Provide the [x, y] coordinate of the cell's center where the given text is located.  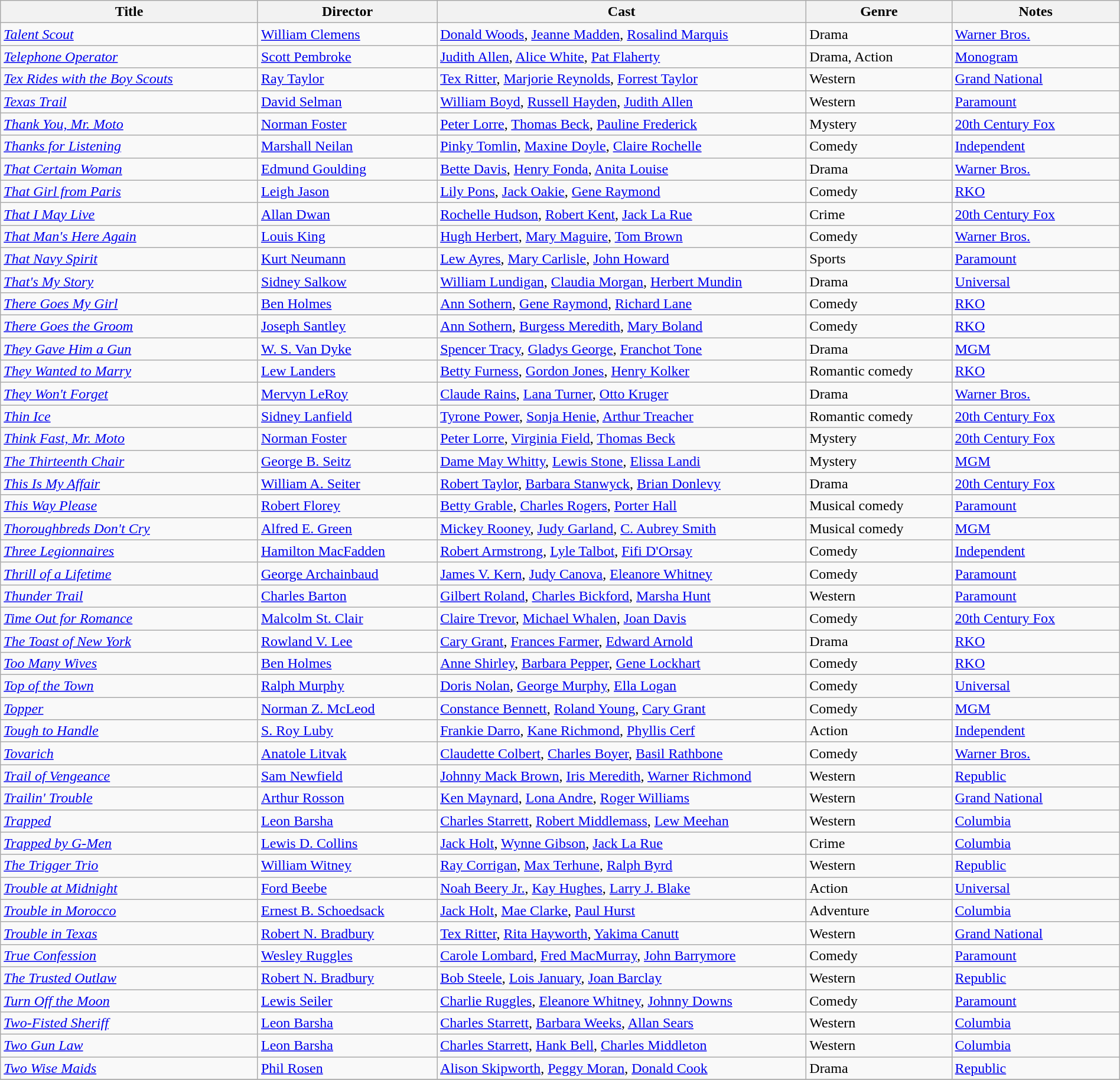
Monogram [1036, 57]
Claire Trevor, Michael Whalen, Joan Davis [621, 618]
Marshall Neilan [347, 146]
Tough to Handle [129, 731]
Doris Nolan, George Murphy, Ella Logan [621, 686]
Spencer Tracy, Gladys George, Franchot Tone [621, 349]
Ken Maynard, Lona Andre, Roger Williams [621, 798]
Genre [879, 12]
Think Fast, Mr. Moto [129, 439]
Cast [621, 12]
Title [129, 12]
Texas Trail [129, 102]
This Is My Affair [129, 484]
Hamilton MacFadden [347, 551]
George Archainbaud [347, 573]
Dame May Whitty, Lewis Stone, Elissa Landi [621, 461]
Scott Pembroke [347, 57]
Top of the Town [129, 686]
Thrill of a Lifetime [129, 573]
Tex Ritter, Rita Hayworth, Yakima Canutt [621, 933]
Ralph Murphy [347, 686]
Lewis D. Collins [347, 843]
James V. Kern, Judy Canova, Eleanore Whitney [621, 573]
Trouble in Morocco [129, 911]
Judith Allen, Alice White, Pat Flaherty [621, 57]
William Witney [347, 866]
Carole Lombard, Fred MacMurray, John Barrymore [621, 955]
Joseph Santley [347, 327]
This Way Please [129, 506]
That Navy Spirit [129, 259]
Allan Dwan [347, 214]
Frankie Darro, Kane Richmond, Phyllis Cerf [621, 731]
Noah Beery Jr., Kay Hughes, Larry J. Blake [621, 888]
Tyrone Power, Sonja Henie, Arthur Treacher [621, 416]
Thank You, Mr. Moto [129, 124]
The Toast of New York [129, 641]
Charles Starrett, Robert Middlemass, Lew Meehan [621, 821]
They Won't Forget [129, 394]
Peter Lorre, Thomas Beck, Pauline Frederick [621, 124]
Phil Rosen [347, 1068]
Bette Davis, Henry Fonda, Anita Louise [621, 169]
Tovarich [129, 753]
Lew Ayres, Mary Carlisle, John Howard [621, 259]
Topper [129, 709]
Peter Lorre, Virginia Field, Thomas Beck [621, 439]
Thanks for Listening [129, 146]
Talent Scout [129, 34]
Gilbert Roland, Charles Bickford, Marsha Hunt [621, 596]
Director [347, 12]
Arthur Rosson [347, 798]
That I May Live [129, 214]
Charles Starrett, Hank Bell, Charles Middleton [621, 1046]
Two Wise Maids [129, 1068]
The Thirteenth Chair [129, 461]
Mervyn LeRoy [347, 394]
Johnny Mack Brown, Iris Meredith, Warner Richmond [621, 776]
Sidney Salkow [347, 282]
William Boyd, Russell Hayden, Judith Allen [621, 102]
Betty Grable, Charles Rogers, Porter Hall [621, 506]
Ann Sothern, Gene Raymond, Richard Lane [621, 304]
Adventure [879, 911]
Anne Shirley, Barbara Pepper, Gene Lockhart [621, 664]
There Goes My Girl [129, 304]
Time Out for Romance [129, 618]
George B. Seitz [347, 461]
Claude Rains, Lana Turner, Otto Kruger [621, 394]
Trail of Vengeance [129, 776]
Notes [1036, 12]
Robert Taylor, Barbara Stanwyck, Brian Donlevy [621, 484]
Edmund Goulding [347, 169]
Thoroughbreds Don't Cry [129, 528]
Trouble at Midnight [129, 888]
Three Legionnaires [129, 551]
Anatole Litvak [347, 753]
Ray Corrigan, Max Terhune, Ralph Byrd [621, 866]
The Trusted Outlaw [129, 978]
They Gave Him a Gun [129, 349]
Louis King [347, 236]
Sports [879, 259]
Telephone Operator [129, 57]
Rochelle Hudson, Robert Kent, Jack La Rue [621, 214]
Mickey Rooney, Judy Garland, C. Aubrey Smith [621, 528]
Thin Ice [129, 416]
Lewis Seiler [347, 1001]
Charlie Ruggles, Eleanore Whitney, Johnny Downs [621, 1001]
Wesley Ruggles [347, 955]
Alfred E. Green [347, 528]
Trapped by G-Men [129, 843]
David Selman [347, 102]
Bob Steele, Lois January, Joan Barclay [621, 978]
Tex Rides with the Boy Scouts [129, 79]
Drama, Action [879, 57]
Hugh Herbert, Mary Maguire, Tom Brown [621, 236]
Ernest B. Schoedsack [347, 911]
Claudette Colbert, Charles Boyer, Basil Rathbone [621, 753]
William A. Seiter [347, 484]
Trouble in Texas [129, 933]
Too Many Wives [129, 664]
Thunder Trail [129, 596]
Ann Sothern, Burgess Meredith, Mary Boland [621, 327]
Robert Armstrong, Lyle Talbot, Fifi D'Orsay [621, 551]
Rowland V. Lee [347, 641]
That's My Story [129, 282]
Betty Furness, Gordon Jones, Henry Kolker [621, 371]
Charles Barton [347, 596]
Charles Starrett, Barbara Weeks, Allan Sears [621, 1023]
There Goes the Groom [129, 327]
William Lundigan, Claudia Morgan, Herbert Mundin [621, 282]
Two Gun Law [129, 1046]
That Certain Woman [129, 169]
Cary Grant, Frances Farmer, Edward Arnold [621, 641]
Malcolm St. Clair [347, 618]
Trailin' Trouble [129, 798]
Norman Z. McLeod [347, 709]
Ford Beebe [347, 888]
Turn Off the Moon [129, 1001]
W. S. Van Dyke [347, 349]
Pinky Tomlin, Maxine Doyle, Claire Rochelle [621, 146]
Kurt Neumann [347, 259]
William Clemens [347, 34]
Jack Holt, Mae Clarke, Paul Hurst [621, 911]
Alison Skipworth, Peggy Moran, Donald Cook [621, 1068]
Donald Woods, Jeanne Madden, Rosalind Marquis [621, 34]
Constance Bennett, Roland Young, Cary Grant [621, 709]
Sam Newfield [347, 776]
Lew Landers [347, 371]
Robert Florey [347, 506]
Tex Ritter, Marjorie Reynolds, Forrest Taylor [621, 79]
True Confession [129, 955]
That Girl from Paris [129, 191]
They Wanted to Marry [129, 371]
Jack Holt, Wynne Gibson, Jack La Rue [621, 843]
That Man's Here Again [129, 236]
Trapped [129, 821]
Lily Pons, Jack Oakie, Gene Raymond [621, 191]
Ray Taylor [347, 79]
S. Roy Luby [347, 731]
Sidney Lanfield [347, 416]
Leigh Jason [347, 191]
The Trigger Trio [129, 866]
Two-Fisted Sheriff [129, 1023]
